From the cell containing the given text, extract its center point as [x, y] coordinate. 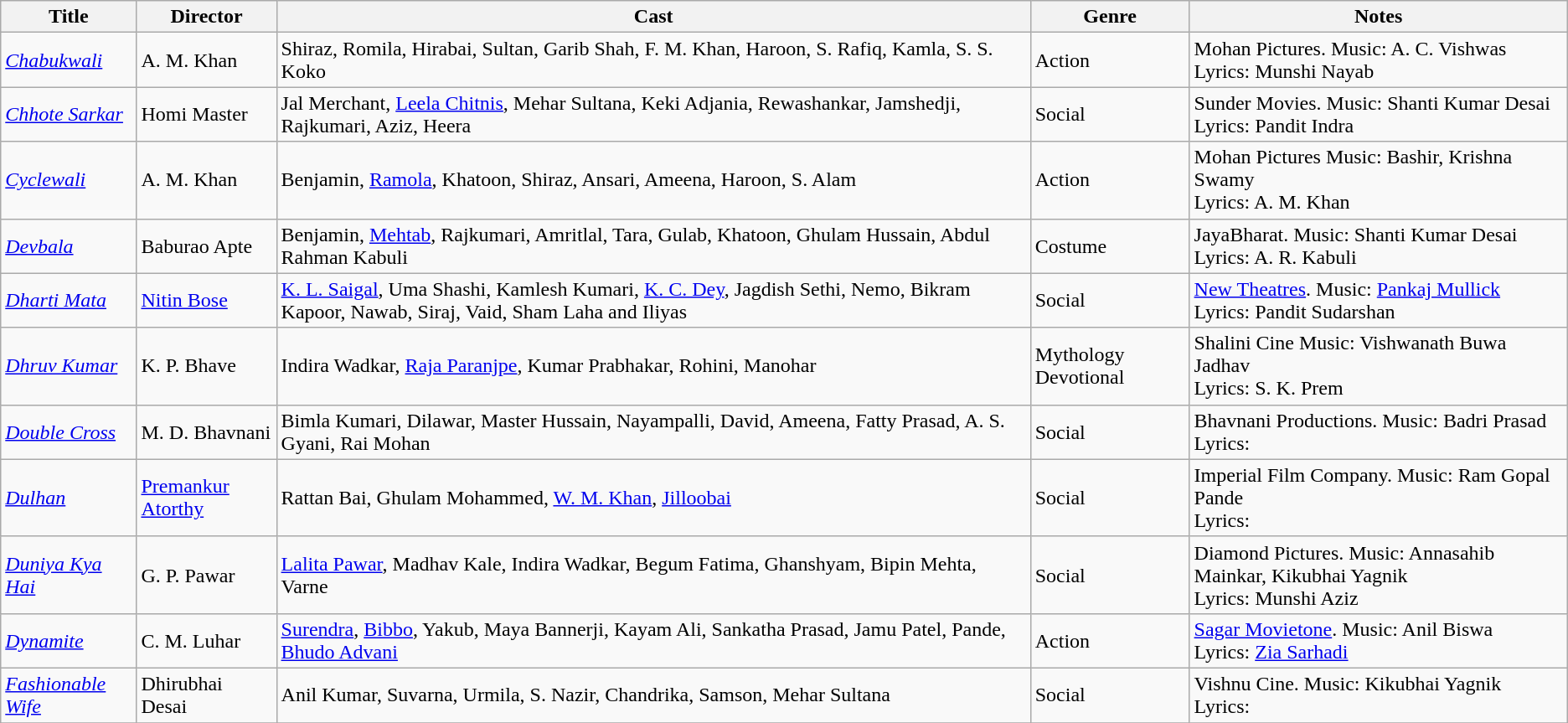
Cast [653, 17]
Director [206, 17]
Duniya Kya Hai [69, 575]
Nitin Bose [206, 300]
Jal Merchant, Leela Chitnis, Mehar Sultana, Keki Adjania, Rewashankar, Jamshedji, Rajkumari, Aziz, Heera [653, 114]
K. L. Saigal, Uma Shashi, Kamlesh Kumari, K. C. Dey, Jagdish Sethi, Nemo, Bikram Kapoor, Nawab, Siraj, Vaid, Sham Laha and Iliyas [653, 300]
Chabukwali [69, 60]
Title [69, 17]
Sunder Movies. Music: Shanti Kumar DesaiLyrics: Pandit Indra [1379, 114]
M. D. Bhavnani [206, 432]
Vishnu Cine. Music: Kikubhai YagnikLyrics: [1379, 695]
Premankur Atorthy [206, 498]
Bimla Kumari, Dilawar, Master Hussain, Nayampalli, David, Ameena, Fatty Prasad, A. S. Gyani, Rai Mohan [653, 432]
Mohan Pictures. Music: A. C. VishwasLyrics: Munshi Nayab [1379, 60]
Shalini Cine Music: Vishwanath Buwa JadhavLyrics: S. K. Prem [1379, 366]
Surendra, Bibbo, Yakub, Maya Bannerji, Kayam Ali, Sankatha Prasad, Jamu Patel, Pande, Bhudo Advani [653, 640]
Bhavnani Productions. Music: Badri PrasadLyrics: [1379, 432]
Dhirubhai Desai [206, 695]
Shiraz, Romila, Hirabai, Sultan, Garib Shah, F. M. Khan, Haroon, S. Rafiq, Kamla, S. S. Koko [653, 60]
Costume [1110, 246]
Diamond Pictures. Music: Annasahib Mainkar, Kikubhai YagnikLyrics: Munshi Aziz [1379, 575]
Benjamin, Ramola, Khatoon, Shiraz, Ansari, Ameena, Haroon, S. Alam [653, 180]
Fashionable Wife [69, 695]
Rattan Bai, Ghulam Mohammed, W. M. Khan, Jilloobai [653, 498]
Dhruv Kumar [69, 366]
Imperial Film Company. Music: Ram Gopal PandeLyrics: [1379, 498]
Mohan Pictures Music: Bashir, Krishna SwamyLyrics: A. M. Khan [1379, 180]
Devbala [69, 246]
Benjamin, Mehtab, Rajkumari, Amritlal, Tara, Gulab, Khatoon, Ghulam Hussain, Abdul Rahman Kabuli [653, 246]
Baburao Apte [206, 246]
Sagar Movietone. Music: Anil BiswaLyrics: Zia Sarhadi [1379, 640]
Genre [1110, 17]
New Theatres. Music: Pankaj MullickLyrics: Pandit Sudarshan [1379, 300]
Chhote Sarkar [69, 114]
Indira Wadkar, Raja Paranjpe, Kumar Prabhakar, Rohini, Manohar [653, 366]
Lalita Pawar, Madhav Kale, Indira Wadkar, Begum Fatima, Ghanshyam, Bipin Mehta, Varne [653, 575]
Dulhan [69, 498]
Mythology Devotional [1110, 366]
G. P. Pawar [206, 575]
JayaBharat. Music: Shanti Kumar DesaiLyrics: A. R. Kabuli [1379, 246]
Homi Master [206, 114]
Double Cross [69, 432]
K. P. Bhave [206, 366]
C. M. Luhar [206, 640]
Dynamite [69, 640]
Anil Kumar, Suvarna, Urmila, S. Nazir, Chandrika, Samson, Mehar Sultana [653, 695]
Dharti Mata [69, 300]
Notes [1379, 17]
Cyclewali [69, 180]
